Search for the cell housing the specified text and yield its (x, y) center coordinate. 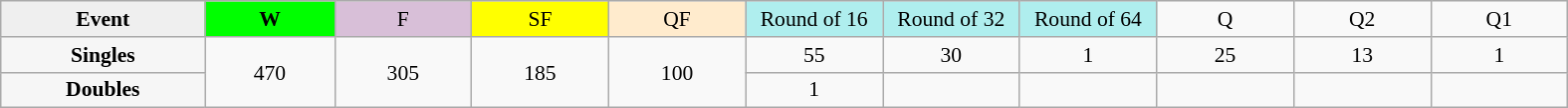
QF (677, 19)
Q (1226, 19)
Round of 64 (1088, 19)
Singles (104, 55)
55 (814, 55)
25 (1226, 55)
Round of 16 (814, 19)
100 (677, 72)
30 (951, 55)
F (403, 19)
SF (541, 19)
Round of 32 (951, 19)
13 (1362, 55)
Q1 (1499, 19)
185 (541, 72)
Doubles (104, 90)
305 (403, 72)
Event (104, 19)
W (270, 19)
470 (270, 72)
Q2 (1362, 19)
